For the text-containing cell, return its midpoint in (X, Y) coordinate format. 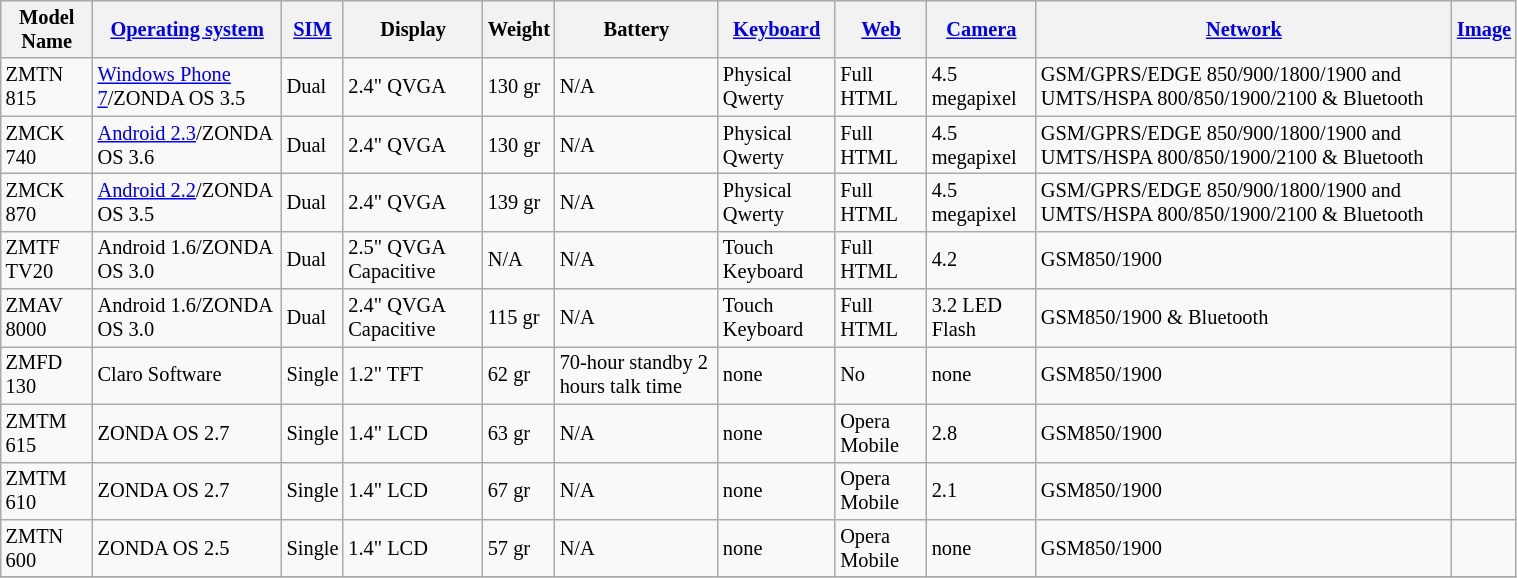
Display (412, 29)
2.4" QVGA Capacitive (412, 318)
Operating system (188, 29)
62 gr (519, 375)
GSM850/1900 & Bluetooth (1244, 318)
SIM (313, 29)
57 gr (519, 548)
ZMCK 740 (47, 145)
Windows Phone 7/ZONDA OS 3.5 (188, 87)
ZMCK 870 (47, 202)
3.2 LED Flash (982, 318)
Image (1484, 29)
No (881, 375)
Camera (982, 29)
ZMTN 600 (47, 548)
Web (881, 29)
ZMFD 130 (47, 375)
67 gr (519, 491)
Battery (636, 29)
Model Name (47, 29)
Network (1244, 29)
1.2" TFT (412, 375)
Keyboard (776, 29)
ZMTN 815 (47, 87)
ZMTM 610 (47, 491)
ZMTM 615 (47, 433)
ZMTF TV20 (47, 260)
Android 2.3/ZONDA OS 3.6 (188, 145)
Android 2.2/ZONDA OS 3.5 (188, 202)
2.5" QVGA Capacitive (412, 260)
139 gr (519, 202)
Weight (519, 29)
70-hour standby 2 hours talk time (636, 375)
Claro Software (188, 375)
ZONDA OS 2.5 (188, 548)
4.2 (982, 260)
2.8 (982, 433)
ZMAV 8000 (47, 318)
63 gr (519, 433)
115 gr (519, 318)
2.1 (982, 491)
